Output the [x, y] coordinate of the center of the cell containing the given text.  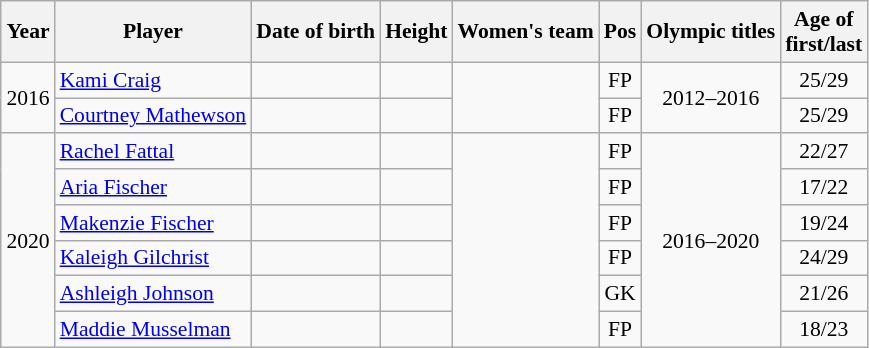
Women's team [526, 32]
Height [416, 32]
Age offirst/last [824, 32]
Player [154, 32]
Kami Craig [154, 80]
Maddie Musselman [154, 330]
Kaleigh Gilchrist [154, 258]
19/24 [824, 223]
Year [28, 32]
2016–2020 [710, 241]
2012–2016 [710, 98]
Aria Fischer [154, 187]
17/22 [824, 187]
Makenzie Fischer [154, 223]
Olympic titles [710, 32]
2020 [28, 241]
Pos [620, 32]
Date of birth [316, 32]
24/29 [824, 258]
GK [620, 294]
Rachel Fattal [154, 152]
Courtney Mathewson [154, 116]
21/26 [824, 294]
2016 [28, 98]
22/27 [824, 152]
18/23 [824, 330]
Ashleigh Johnson [154, 294]
